From the cell containing the given text, extract its center point as (x, y) coordinate. 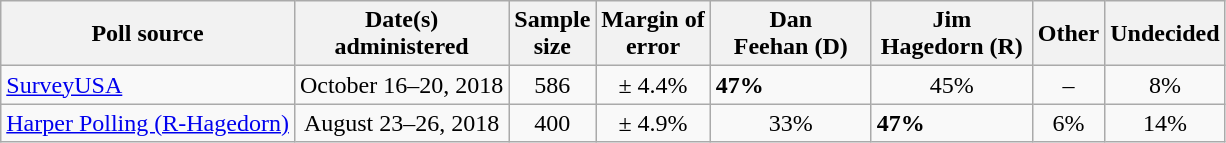
JimHagedorn (R) (952, 34)
DanFeehan (D) (790, 34)
45% (952, 85)
± 4.9% (653, 123)
Margin oferror (653, 34)
6% (1068, 123)
Undecided (1165, 34)
33% (790, 123)
586 (552, 85)
– (1068, 85)
Other (1068, 34)
8% (1165, 85)
Samplesize (552, 34)
Date(s)administered (401, 34)
SurveyUSA (148, 85)
October 16–20, 2018 (401, 85)
400 (552, 123)
August 23–26, 2018 (401, 123)
Harper Polling (R-Hagedorn) (148, 123)
14% (1165, 123)
± 4.4% (653, 85)
Poll source (148, 34)
